Locate the cell with the specified text and output its [X, Y] center coordinate. 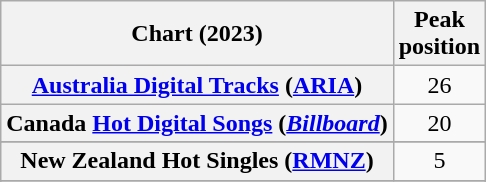
26 [439, 85]
New Zealand Hot Singles (RMNZ) [197, 161]
Peakposition [439, 34]
Canada Hot Digital Songs (Billboard) [197, 123]
5 [439, 161]
20 [439, 123]
Chart (2023) [197, 34]
Australia Digital Tracks (ARIA) [197, 85]
